Capture the cell that displays the provided text and extract its [x, y] central coordinate. 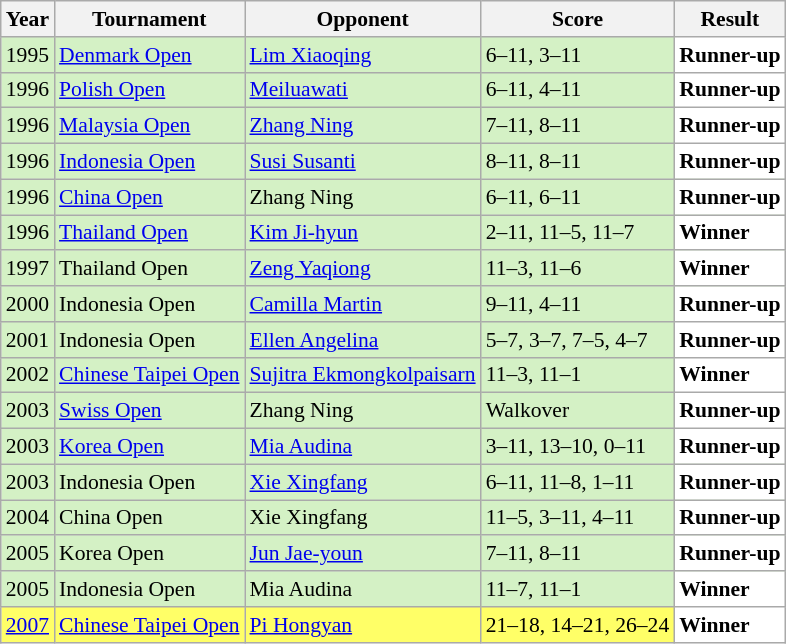
6–11, 3–11 [578, 55]
1995 [28, 55]
Lim Xiaoqing [362, 55]
5–7, 3–7, 7–5, 4–7 [578, 340]
Sujitra Ekmongkolpaisarn [362, 375]
2007 [28, 625]
Meiluawati [362, 90]
2002 [28, 375]
Swiss Open [149, 411]
Malaysia Open [149, 126]
Kim Ji-hyun [362, 233]
11–3, 11–6 [578, 269]
8–11, 8–11 [578, 162]
Ellen Angelina [362, 340]
Walkover [578, 411]
6–11, 11–8, 1–11 [578, 482]
2–11, 11–5, 11–7 [578, 233]
6–11, 6–11 [578, 197]
6–11, 4–11 [578, 90]
1997 [28, 269]
Denmark Open [149, 55]
Camilla Martin [362, 304]
Zeng Yaqiong [362, 269]
Pi Hongyan [362, 625]
Tournament [149, 19]
11–5, 3–11, 4–11 [578, 518]
2004 [28, 518]
11–3, 11–1 [578, 375]
2001 [28, 340]
Score [578, 19]
Susi Susanti [362, 162]
9–11, 4–11 [578, 304]
Year [28, 19]
Opponent [362, 19]
2000 [28, 304]
11–7, 11–1 [578, 589]
3–11, 13–10, 0–11 [578, 447]
Polish Open [149, 90]
Jun Jae-youn [362, 554]
21–18, 14–21, 26–24 [578, 625]
Result [730, 19]
